Find where the given text appears and provide that cell's center as (x, y) coordinate. 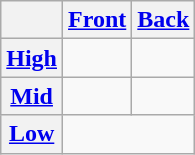
Front (98, 20)
Low (32, 134)
Back (164, 20)
High (32, 58)
Mid (32, 96)
